Output the [x, y] coordinate of the center of the cell containing the given text.  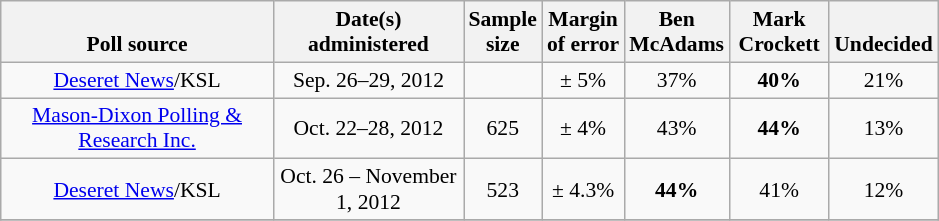
Undecided [883, 32]
± 4% [583, 128]
523 [503, 190]
± 4.3% [583, 190]
13% [883, 128]
Date(s)administered [368, 32]
625 [503, 128]
BenMcAdams [676, 32]
12% [883, 190]
Marginof error [583, 32]
41% [779, 190]
Oct. 26 – November 1, 2012 [368, 190]
Samplesize [503, 32]
40% [779, 80]
Oct. 22–28, 2012 [368, 128]
37% [676, 80]
Poll source [138, 32]
Mason-Dixon Polling & Research Inc. [138, 128]
21% [883, 80]
± 5% [583, 80]
MarkCrockett [779, 32]
Sep. 26–29, 2012 [368, 80]
43% [676, 128]
